Detect which cell encompasses the target text, then output its (x, y) center coordinate. 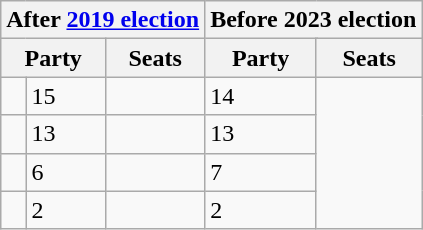
Before 2023 election (314, 20)
14 (261, 96)
After 2019 election (103, 20)
7 (261, 172)
15 (66, 96)
6 (66, 172)
